For the text-containing cell, return its midpoint in [X, Y] coordinate format. 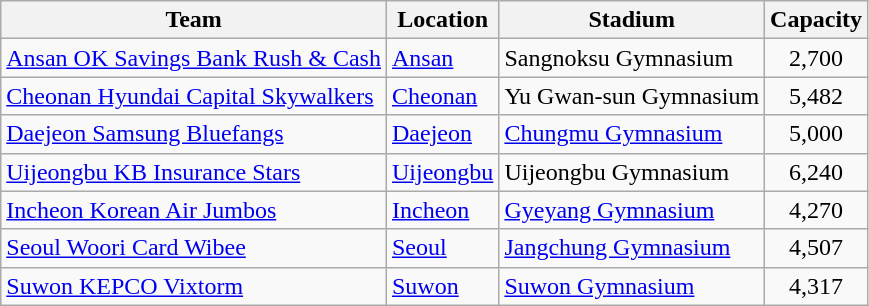
Uijeongbu [442, 172]
5,482 [816, 96]
Ansan OK Savings Bank Rush & Cash [194, 58]
Seoul [442, 248]
Sangnoksu Gymnasium [632, 58]
4,270 [816, 210]
Uijeongbu Gymnasium [632, 172]
Uijeongbu KB Insurance Stars [194, 172]
Jangchung Gymnasium [632, 248]
Incheon Korean Air Jumbos [194, 210]
2,700 [816, 58]
Cheonan [442, 96]
Suwon [442, 286]
Location [442, 20]
Ansan [442, 58]
Gyeyang Gymnasium [632, 210]
Capacity [816, 20]
4,507 [816, 248]
Incheon [442, 210]
Chungmu Gymnasium [632, 134]
Suwon Gymnasium [632, 286]
Suwon KEPCO Vixtorm [194, 286]
Daejeon Samsung Bluefangs [194, 134]
6,240 [816, 172]
4,317 [816, 286]
5,000 [816, 134]
Team [194, 20]
Seoul Woori Card Wibee [194, 248]
Yu Gwan-sun Gymnasium [632, 96]
Cheonan Hyundai Capital Skywalkers [194, 96]
Stadium [632, 20]
Daejeon [442, 134]
